Capture the cell that displays the provided text and extract its (X, Y) central coordinate. 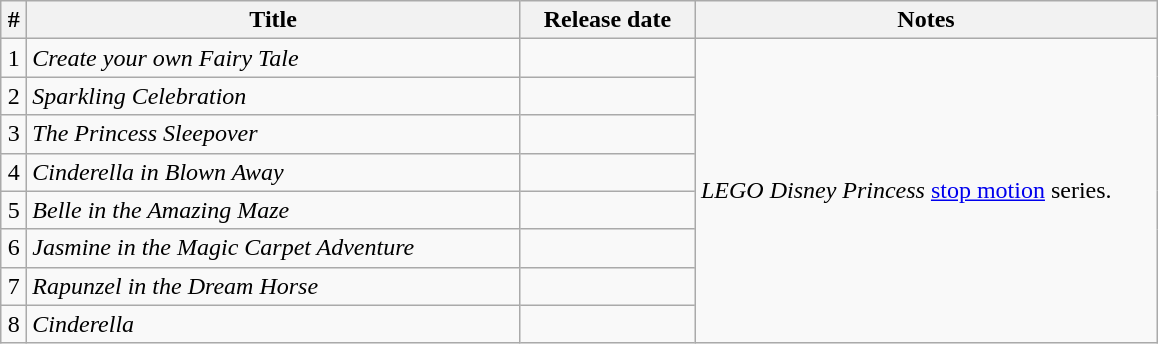
3 (14, 134)
Sparkling Celebration (274, 96)
2 (14, 96)
6 (14, 248)
Release date (607, 20)
Cinderella (274, 324)
Cinderella in Blown Away (274, 172)
Create your own Fairy Tale (274, 58)
Rapunzel in the Dream Horse (274, 286)
The Princess Sleepover (274, 134)
Notes (926, 20)
Title (274, 20)
7 (14, 286)
1 (14, 58)
# (14, 20)
5 (14, 210)
Jasmine in the Magic Carpet Adventure (274, 248)
Belle in the Amazing Maze (274, 210)
8 (14, 324)
LEGO Disney Princess stop motion series. (926, 191)
4 (14, 172)
